Identify which cell holds the provided text, then report its [X, Y] central coordinate. 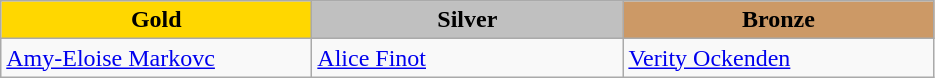
Verity Ockenden [778, 58]
Bronze [778, 20]
Alice Finot [468, 58]
Gold [156, 20]
Silver [468, 20]
Amy-Eloise Markovc [156, 58]
